Locate the cell with the specified text and output its [X, Y] center coordinate. 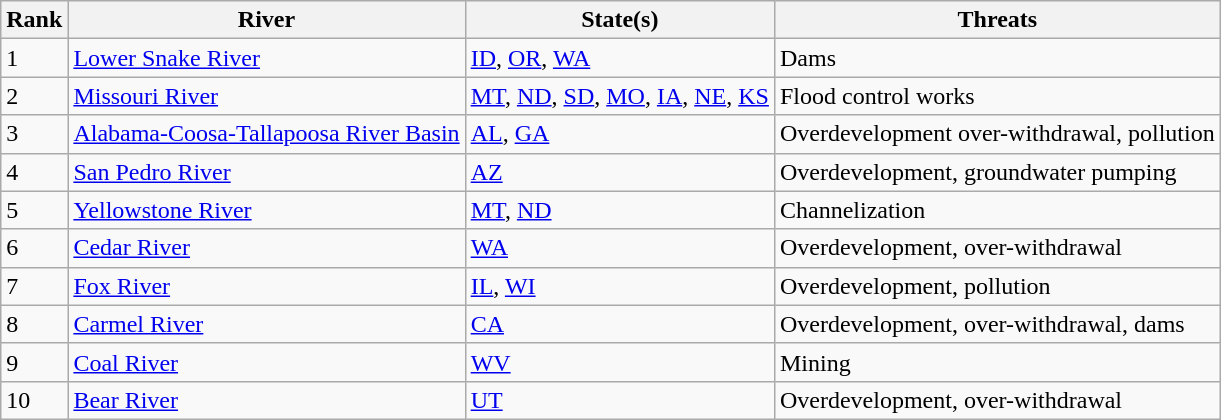
7 [34, 286]
8 [34, 324]
9 [34, 362]
AZ [620, 172]
Flood control works [997, 96]
State(s) [620, 20]
Dams [997, 58]
WV [620, 362]
Coal River [266, 362]
4 [34, 172]
AL, GA [620, 134]
Threats [997, 20]
Yellowstone River [266, 210]
Lower Snake River [266, 58]
10 [34, 400]
Rank [34, 20]
River [266, 20]
5 [34, 210]
2 [34, 96]
Mining [997, 362]
Overdevelopment over-withdrawal, pollution [997, 134]
Overdevelopment, groundwater pumping [997, 172]
Channelization [997, 210]
ID, OR, WA [620, 58]
MT, ND [620, 210]
Bear River [266, 400]
CA [620, 324]
UT [620, 400]
Carmel River [266, 324]
Overdevelopment, over-withdrawal, dams [997, 324]
San Pedro River [266, 172]
Cedar River [266, 248]
WA [620, 248]
6 [34, 248]
1 [34, 58]
Overdevelopment, pollution [997, 286]
Missouri River [266, 96]
Alabama-Coosa-Tallapoosa River Basin [266, 134]
MT, ND, SD, MO, IA, NE, KS [620, 96]
3 [34, 134]
IL, WI [620, 286]
Fox River [266, 286]
